Scan for the cell matching the given text and deliver its [x, y] coordinate at center. 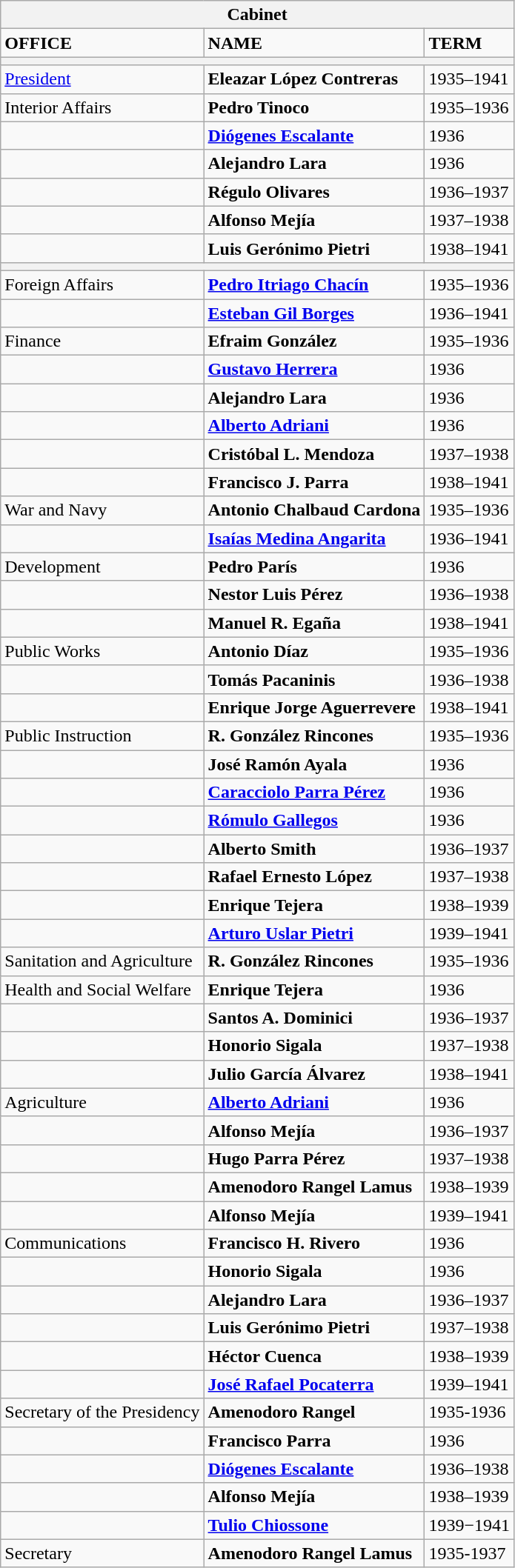
José Rafael Pocaterra [314, 1384]
Agriculture [102, 1102]
Julio García Álvarez [314, 1074]
Tulio Chiossone [314, 1525]
Public Works [102, 651]
Francisco Parra [314, 1441]
Secretary of the Presidency [102, 1412]
Health and Social Welfare [102, 990]
Arturo Uslar Pietri [314, 933]
Gustavo Herrera [314, 370]
1935-1937 [470, 1553]
Eleazar López Contreras [314, 79]
1935–1941 [470, 79]
OFFICE [102, 43]
Sanitation and Agriculture [102, 961]
José Ramón Ayala [314, 764]
1939−1941 [470, 1525]
Foreign Affairs [102, 284]
Rómulo Gallegos [314, 821]
Pedro Itriago Chacín [314, 284]
TERM [470, 43]
Pedro Tinoco [314, 107]
Régulo Olivares [314, 192]
NAME [314, 43]
Enrique Jorge Aguerrevere [314, 707]
Nestor Luis Pérez [314, 595]
Communications [102, 1244]
Antonio Díaz [314, 651]
Esteban Gil Borges [314, 313]
Francisco H. Rivero [314, 1244]
Isaías Medina Angarita [314, 538]
Interior Affairs [102, 107]
Francisco J. Parra [314, 482]
Caracciolo Parra Pérez [314, 793]
Pedro París [314, 567]
Alberto Smith [314, 849]
Public Instruction [102, 735]
Manuel R. Egaña [314, 623]
Santos A. Dominici [314, 1018]
Secretary [102, 1553]
Tomás Pacaninis [314, 679]
President [102, 79]
1935-1936 [470, 1412]
Cristóbal L. Mendoza [314, 454]
Héctor Cuenca [314, 1356]
Development [102, 567]
Antonio Chalbaud Cardona [314, 510]
Amenodoro Rangel [314, 1412]
Rafael Ernesto López [314, 877]
War and Navy [102, 510]
Hugo Parra Pérez [314, 1158]
Efraim González [314, 341]
Cabinet [258, 15]
Finance [102, 341]
